Detect which cell encompasses the target text, then output its (X, Y) center coordinate. 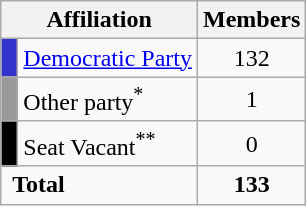
Democratic Party (108, 58)
Total (100, 185)
Affiliation (100, 20)
0 (251, 144)
132 (251, 58)
Other party* (108, 100)
133 (251, 185)
Members (251, 20)
Seat Vacant** (108, 144)
1 (251, 100)
